Extract the [X, Y] coordinate from the center of the cell holding the provided text.  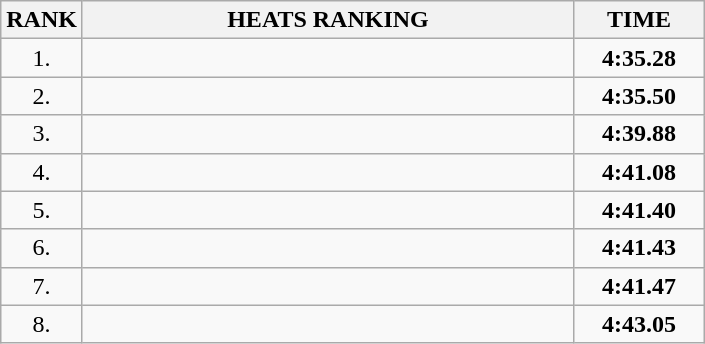
1. [42, 58]
RANK [42, 20]
4:41.08 [640, 172]
5. [42, 210]
3. [42, 134]
4:35.50 [640, 96]
4:39.88 [640, 134]
6. [42, 248]
2. [42, 96]
TIME [640, 20]
4:41.43 [640, 248]
8. [42, 324]
4:43.05 [640, 324]
4:35.28 [640, 58]
4:41.47 [640, 286]
4:41.40 [640, 210]
7. [42, 286]
4. [42, 172]
HEATS RANKING [328, 20]
